Detect which cell encompasses the target text, then output its (X, Y) center coordinate. 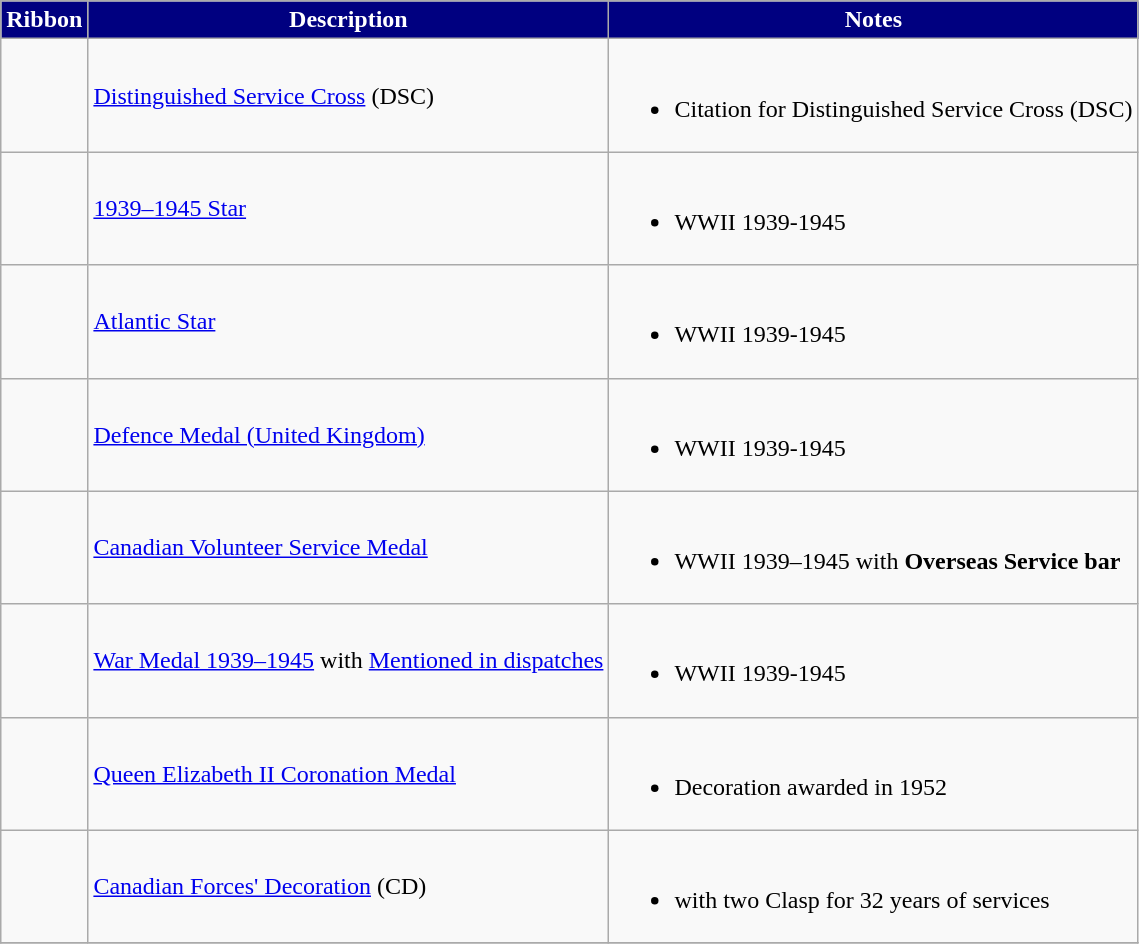
WWII 1939–1945 with Overseas Service bar (874, 548)
Description (348, 20)
Queen Elizabeth II Coronation Medal (348, 774)
Citation for Distinguished Service Cross (DSC) (874, 96)
Canadian Volunteer Service Medal (348, 548)
with two Clasp for 32 years of services (874, 886)
Atlantic Star (348, 322)
Notes (874, 20)
Distinguished Service Cross (DSC) (348, 96)
Canadian Forces' Decoration (CD) (348, 886)
Ribbon (44, 20)
Decoration awarded in 1952 (874, 774)
Defence Medal (United Kingdom) (348, 434)
1939–1945 Star (348, 208)
War Medal 1939–1945 with Mentioned in dispatches (348, 660)
